Determine the (X, Y) coordinate at the center of the cell enclosing the given text.  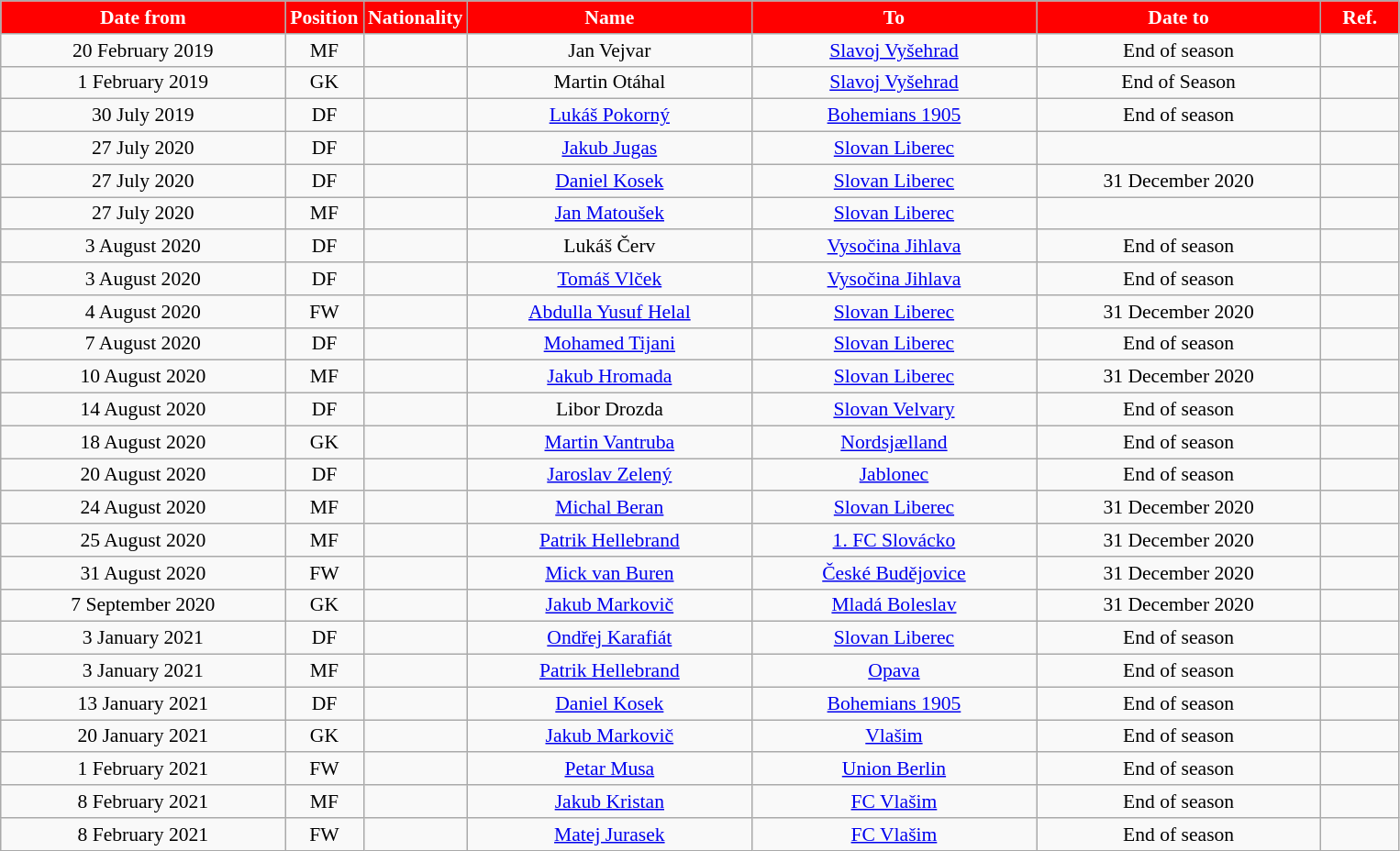
Mohamed Tijani (609, 344)
Slovan Velvary (894, 410)
Mladá Boleslav (894, 605)
14 August 2020 (143, 410)
Nationality (415, 17)
20 February 2019 (143, 50)
31 August 2020 (143, 573)
End of Season (1179, 83)
Vlašim (894, 736)
Libor Drozda (609, 410)
Matej Jurasek (609, 834)
Jaroslav Zelený (609, 475)
Mick van Buren (609, 573)
Martin Vantruba (609, 442)
20 August 2020 (143, 475)
Nordsjælland (894, 442)
Jakub Jugas (609, 149)
To (894, 17)
1 February 2021 (143, 769)
13 January 2021 (143, 703)
Petar Musa (609, 769)
1. FC Slovácko (894, 540)
25 August 2020 (143, 540)
1 February 2019 (143, 83)
Ref. (1360, 17)
České Budějovice (894, 573)
Jan Matoušek (609, 214)
4 August 2020 (143, 312)
Jan Vejvar (609, 50)
Position (325, 17)
Union Berlin (894, 769)
Date from (143, 17)
30 July 2019 (143, 116)
7 September 2020 (143, 605)
Michal Beran (609, 508)
Date to (1179, 17)
Lukáš Pokorný (609, 116)
Abdulla Yusuf Helal (609, 312)
Tomáš Vlček (609, 279)
Jakub Hromada (609, 377)
24 August 2020 (143, 508)
18 August 2020 (143, 442)
Opava (894, 671)
7 August 2020 (143, 344)
Jablonec (894, 475)
10 August 2020 (143, 377)
Lukáš Červ (609, 247)
Martin Otáhal (609, 83)
Name (609, 17)
20 January 2021 (143, 736)
Ondřej Karafiát (609, 638)
Jakub Kristan (609, 801)
